For the text-containing cell, return its midpoint in [X, Y] coordinate format. 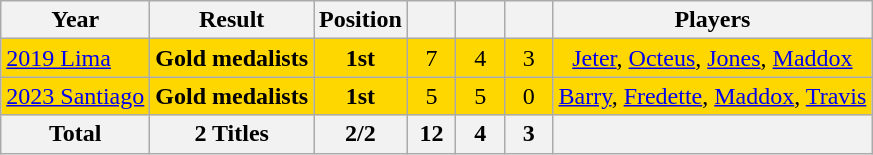
Position [361, 20]
Jeter, Octeus, Jones, Maddox [712, 58]
Year [76, 20]
2/2 [361, 134]
2019 Lima [76, 58]
Result [232, 20]
7 [432, 58]
Barry, Fredette, Maddox, Travis [712, 96]
2023 Santiago [76, 96]
Players [712, 20]
0 [528, 96]
12 [432, 134]
2 Titles [232, 134]
Total [76, 134]
